Locate the cell with the specified text and output its [x, y] center coordinate. 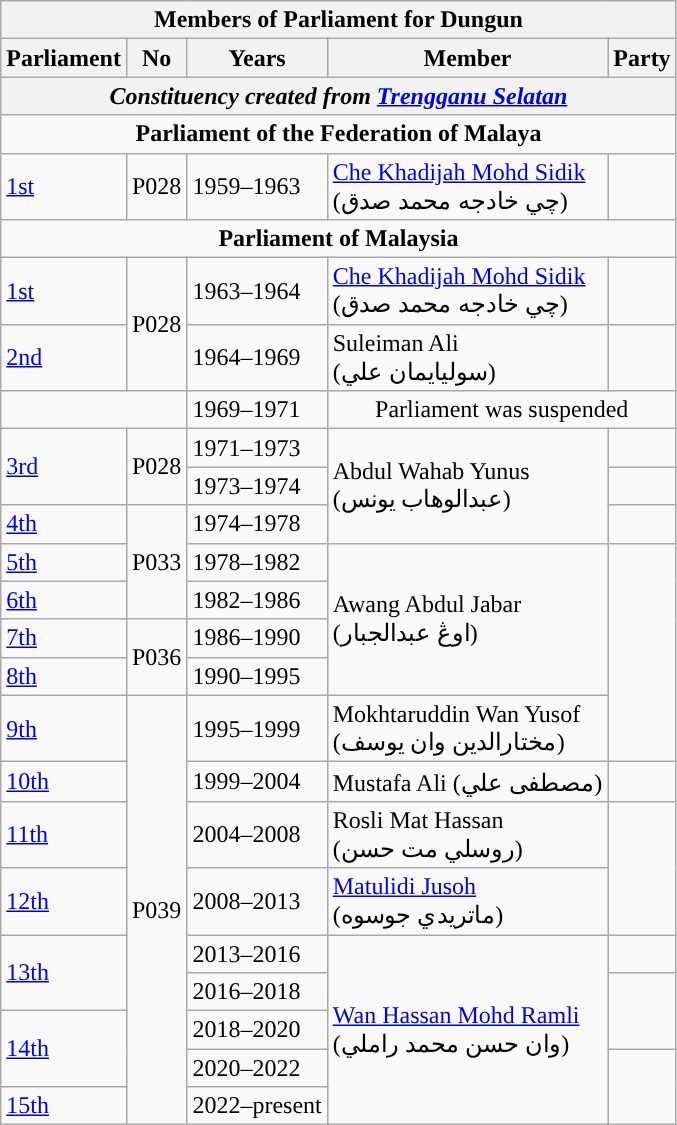
Party [642, 58]
P036 [156, 657]
1959–1963 [257, 186]
1978–1982 [257, 562]
7th [64, 638]
8th [64, 676]
Members of Parliament for Dungun [338, 20]
2013–2016 [257, 953]
12th [64, 902]
1971–1973 [257, 448]
Suleiman Ali (سوليايمان علي) [468, 358]
1973–1974 [257, 486]
Awang Abdul Jabar (اوڠ عبدالجبار) [468, 619]
Mokhtaruddin Wan Yusof (مختارالدين وان يوسف) [468, 728]
Years [257, 58]
1990–1995 [257, 676]
1964–1969 [257, 358]
Matulidi Jusoh (ماتريدي جوسوه) [468, 902]
1969–1971 [257, 410]
6th [64, 600]
Rosli Mat Hassan (روسلي مت حسن) [468, 834]
1999–2004 [257, 782]
2016–2018 [257, 992]
13th [64, 972]
1995–1999 [257, 728]
Parliament of the Federation of Malaya [338, 134]
2022–present [257, 1106]
2018–2020 [257, 1030]
Parliament of Malaysia [338, 239]
2020–2022 [257, 1068]
Member [468, 58]
Wan Hassan Mohd Ramli (وان حسن محمد راملي) [468, 1029]
15th [64, 1106]
Abdul Wahab Yunus (عبدالوهاب يونس) [468, 486]
P033 [156, 562]
Mustafa Ali (مصطفى علي) [468, 782]
4th [64, 524]
1986–1990 [257, 638]
2nd [64, 358]
5th [64, 562]
Parliament [64, 58]
3rd [64, 467]
9th [64, 728]
1974–1978 [257, 524]
Parliament was suspended [502, 410]
14th [64, 1049]
2004–2008 [257, 834]
11th [64, 834]
1982–1986 [257, 600]
P039 [156, 910]
No [156, 58]
10th [64, 782]
1963–1964 [257, 292]
Constituency created from Trengganu Selatan [338, 96]
2008–2013 [257, 902]
